Pinpoint the cell where the given text exists, returning its [X, Y] midpoint coordinate. 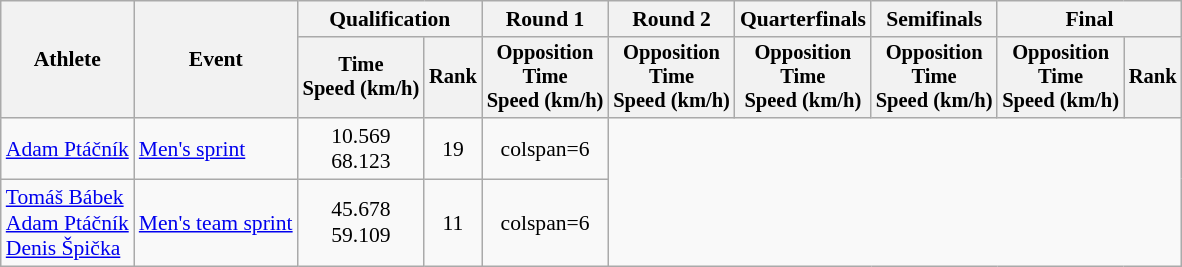
Semifinals [934, 19]
Athlete [68, 60]
11 [453, 224]
Men's sprint [216, 148]
Event [216, 60]
Quarterfinals [803, 19]
Qualification [390, 19]
TimeSpeed (km/h) [362, 78]
19 [453, 148]
Tomáš BábekAdam PtáčníkDenis Špička [68, 224]
Adam Ptáčník [68, 148]
Round 1 [546, 19]
Final [1089, 19]
45.67859.109 [362, 224]
10.56968.123 [362, 148]
Round 2 [672, 19]
Men's team sprint [216, 224]
